Search for the cell housing the specified text and yield its (X, Y) center coordinate. 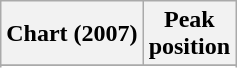
Chart (2007) (72, 34)
Peakposition (189, 34)
